Locate the cell with the specified text and output its [x, y] center coordinate. 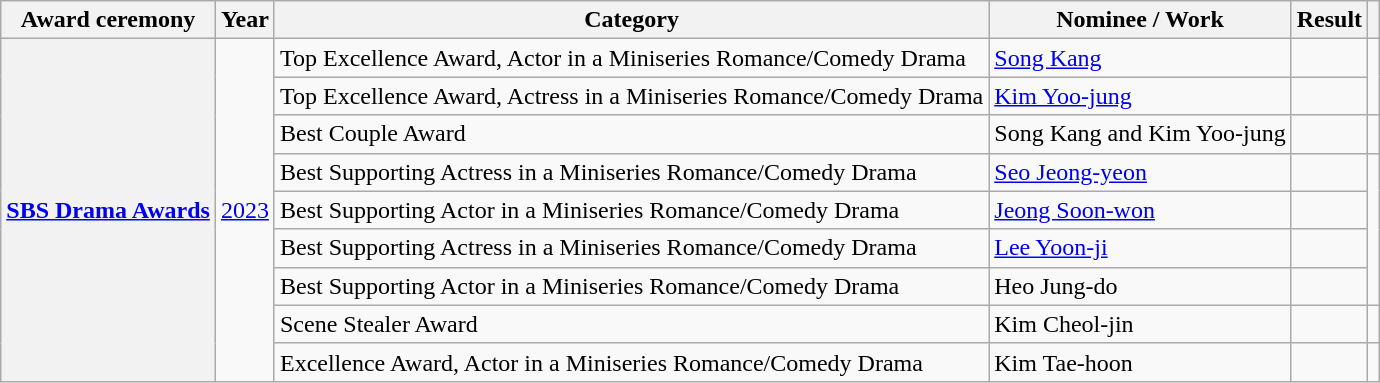
Category [631, 20]
Nominee / Work [1140, 20]
Song Kang [1140, 58]
Kim Cheol-jin [1140, 324]
Scene Stealer Award [631, 324]
2023 [244, 210]
Kim Yoo-jung [1140, 96]
Jeong Soon-won [1140, 210]
Lee Yoon-ji [1140, 248]
Year [244, 20]
Award ceremony [108, 20]
Heo Jung-do [1140, 286]
Seo Jeong-yeon [1140, 172]
Kim Tae-hoon [1140, 362]
Result [1329, 20]
Top Excellence Award, Actress in a Miniseries Romance/Comedy Drama [631, 96]
SBS Drama Awards [108, 210]
Best Couple Award [631, 134]
Song Kang and Kim Yoo-jung [1140, 134]
Top Excellence Award, Actor in a Miniseries Romance/Comedy Drama [631, 58]
Excellence Award, Actor in a Miniseries Romance/Comedy Drama [631, 362]
